Scan for the cell matching the given text and deliver its [x, y] coordinate at center. 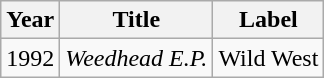
Weedhead E.P. [136, 58]
Year [30, 20]
Label [268, 20]
1992 [30, 58]
Title [136, 20]
Wild West [268, 58]
